Provide the [x, y] coordinate of the cell's center where the given text is located.  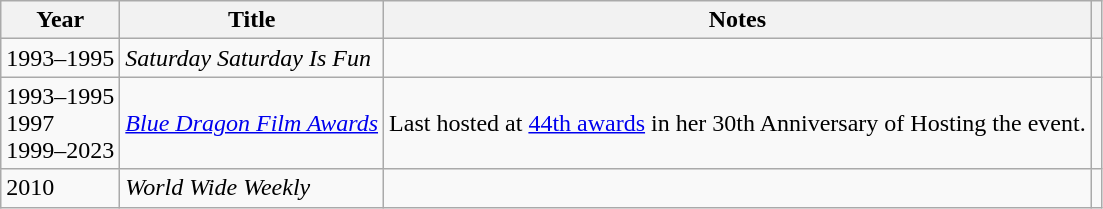
Saturday Saturday Is Fun [252, 58]
Blue Dragon Film Awards [252, 123]
World Wide Weekly [252, 188]
Title [252, 20]
1993–1995 [60, 58]
Year [60, 20]
Last hosted at 44th awards in her 30th Anniversary of Hosting the event. [738, 123]
2010 [60, 188]
Notes [738, 20]
1993–199519971999–2023 [60, 123]
